Return [X, Y] of the center of cell containing provided text 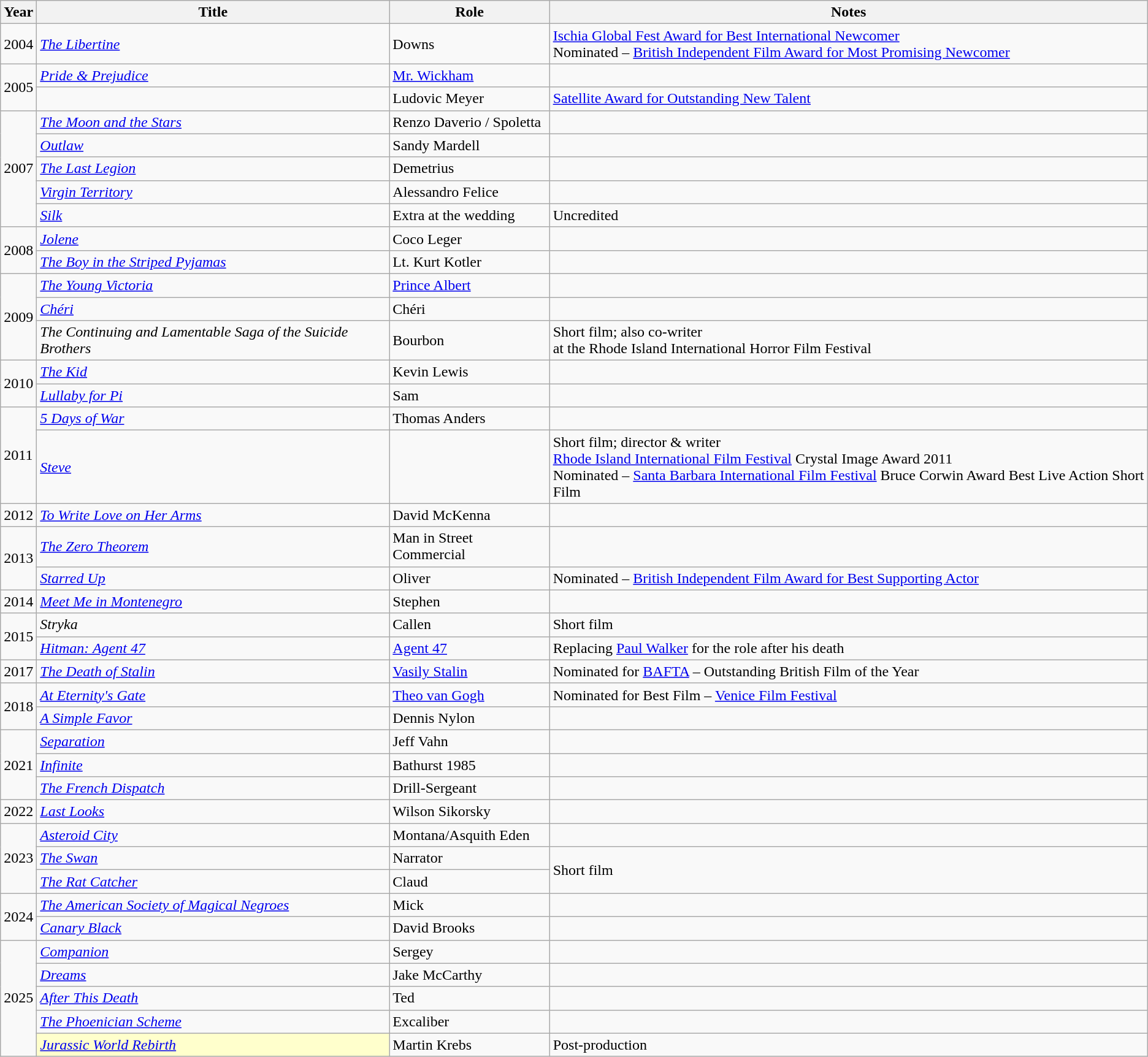
Notes [849, 12]
Mick [470, 905]
Alessandro Felice [470, 192]
2017 [18, 671]
Bathurst 1985 [470, 765]
Oliver [470, 578]
Ischia Global Fest Award for Best International NewcomerNominated – British Independent Film Award for Most Promising Newcomer [849, 44]
Hitman: Agent 47 [213, 648]
2025 [18, 998]
Downs [470, 44]
The Last Legion [213, 169]
Claud [470, 882]
Jurassic World Rebirth [213, 1045]
Dreams [213, 975]
Montana/Asquith Eden [470, 835]
To Write Love on Her Arms [213, 515]
The French Dispatch [213, 788]
Agent 47 [470, 648]
Last Looks [213, 812]
Post-production [849, 1045]
Canary Black [213, 928]
Jeff Vahn [470, 741]
Meet Me in Montenegro [213, 601]
Thomas Anders [470, 419]
Nominated for Best Film – Venice Film Festival [849, 695]
Ted [470, 998]
Theo van Gogh [470, 695]
Short film; also co-writer at the Rhode Island International Horror Film Festival [849, 341]
Infinite [213, 765]
2004 [18, 44]
Prince Albert [470, 285]
Virgin Territory [213, 192]
Drill-Sergeant [470, 788]
2005 [18, 87]
2009 [18, 316]
2022 [18, 812]
Year [18, 12]
Lullaby for Pi [213, 395]
2023 [18, 858]
Stephen [470, 601]
Steve [213, 467]
2012 [18, 515]
Sam [470, 395]
Martin Krebs [470, 1045]
The Phoenician Scheme [213, 1021]
2014 [18, 601]
2010 [18, 384]
The Young Victoria [213, 285]
2018 [18, 706]
Separation [213, 741]
Bourbon [470, 341]
Callen [470, 625]
Starred Up [213, 578]
The Boy in the Striped Pyjamas [213, 262]
2011 [18, 455]
Sergey [470, 952]
Ludovic Meyer [470, 99]
Mr. Wickham [470, 75]
Stryka [213, 625]
After This Death [213, 998]
Jake McCarthy [470, 975]
2008 [18, 250]
Sandy Mardell [470, 145]
Lt. Kurt Kotler [470, 262]
Nominated – British Independent Film Award for Best Supporting Actor [849, 578]
Outlaw [213, 145]
Silk [213, 215]
2015 [18, 636]
The Continuing and Lamentable Saga of the Suicide Brothers [213, 341]
Jolene [213, 238]
The American Society of Magical Negroes [213, 905]
The Death of Stalin [213, 671]
David Brooks [470, 928]
2013 [18, 558]
The Moon and the Stars [213, 122]
Wilson Sikorsky [470, 812]
Vasily Stalin [470, 671]
Asteroid City [213, 835]
5 Days of War [213, 419]
Demetrius [470, 169]
Excaliber [470, 1021]
Kevin Lewis [470, 372]
Replacing Paul Walker for the role after his death [849, 648]
Coco Leger [470, 238]
2021 [18, 765]
Narrator [470, 858]
Uncredited [849, 215]
Role [470, 12]
The Swan [213, 858]
Man in Street Commercial [470, 547]
2007 [18, 169]
The Kid [213, 372]
The Rat Catcher [213, 882]
Renzo Daverio / Spoletta [470, 122]
Companion [213, 952]
At Eternity's Gate [213, 695]
Extra at the wedding [470, 215]
Satellite Award for Outstanding New Talent [849, 99]
David McKenna [470, 515]
Dennis Nylon [470, 718]
The Zero Theorem [213, 547]
2024 [18, 917]
A Simple Favor [213, 718]
Pride & Prejudice [213, 75]
Title [213, 12]
The Libertine [213, 44]
Nominated for BAFTA – Outstanding British Film of the Year [849, 671]
